Locate the cell with the specified text and output its [x, y] center coordinate. 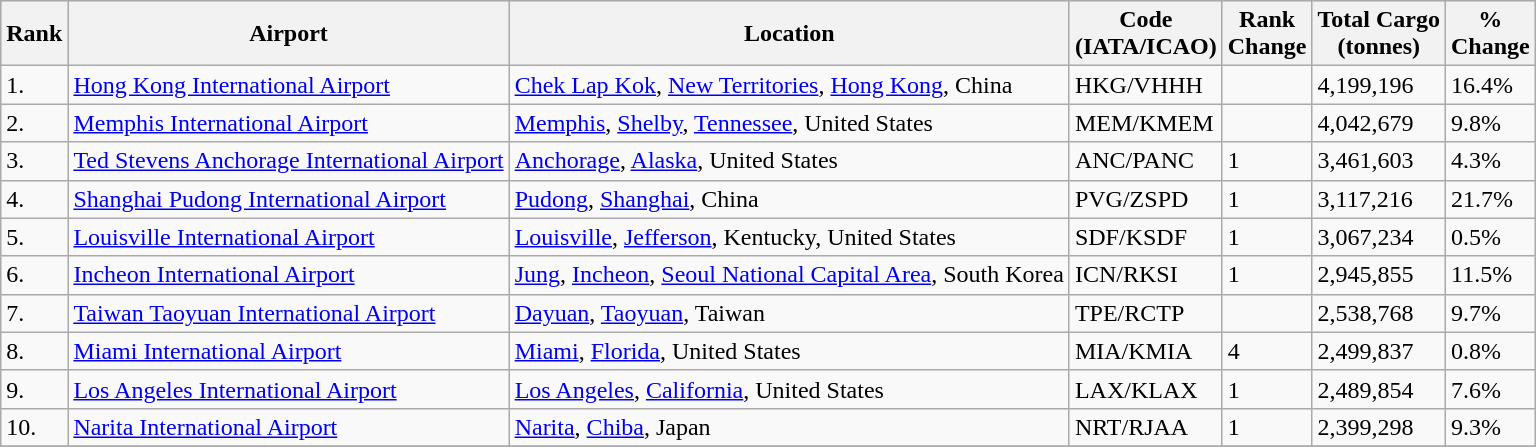
7.6% [1491, 389]
PVG/ZSPD [1146, 199]
1. [34, 85]
ANC/PANC [1146, 161]
4. [34, 199]
5. [34, 237]
9.7% [1491, 313]
Narita, Chiba, Japan [789, 427]
Dayuan, Taoyuan, Taiwan [789, 313]
2,489,854 [1379, 389]
Miami, Florida, United States [789, 351]
0.8% [1491, 351]
8. [34, 351]
Los Angeles International Airport [288, 389]
Louisville, Jefferson, Kentucky, United States [789, 237]
%Change [1491, 34]
MEM/KMEM [1146, 123]
16.4% [1491, 85]
ICN/RKSI [1146, 275]
2,945,855 [1379, 275]
Code(IATA/ICAO) [1146, 34]
Rank [34, 34]
Ted Stevens Anchorage International Airport [288, 161]
Narita International Airport [288, 427]
7. [34, 313]
Taiwan Taoyuan International Airport [288, 313]
Pudong, Shanghai, China [789, 199]
Miami International Airport [288, 351]
Los Angeles, California, United States [789, 389]
3,461,603 [1379, 161]
10. [34, 427]
Total Cargo(tonnes) [1379, 34]
21.7% [1491, 199]
Airport [288, 34]
2. [34, 123]
Memphis International Airport [288, 123]
RankChange [1267, 34]
9. [34, 389]
9.3% [1491, 427]
0.5% [1491, 237]
3,067,234 [1379, 237]
4.3% [1491, 161]
NRT/RJAA [1146, 427]
9.8% [1491, 123]
2,399,298 [1379, 427]
SDF/KSDF [1146, 237]
4,199,196 [1379, 85]
4 [1267, 351]
Louisville International Airport [288, 237]
3. [34, 161]
Hong Kong International Airport [288, 85]
2,499,837 [1379, 351]
Memphis, Shelby, Tennessee, United States [789, 123]
Anchorage, Alaska, United States [789, 161]
MIA/KMIA [1146, 351]
Jung, Incheon, Seoul National Capital Area, South Korea [789, 275]
3,117,216 [1379, 199]
Chek Lap Kok, New Territories, Hong Kong, China [789, 85]
2,538,768 [1379, 313]
TPE/RCTP [1146, 313]
HKG/VHHH [1146, 85]
Location [789, 34]
11.5% [1491, 275]
LAX/KLAX [1146, 389]
4,042,679 [1379, 123]
Shanghai Pudong International Airport [288, 199]
Incheon International Airport [288, 275]
6. [34, 275]
